Scan for the cell matching the given text and deliver its (X, Y) coordinate at center. 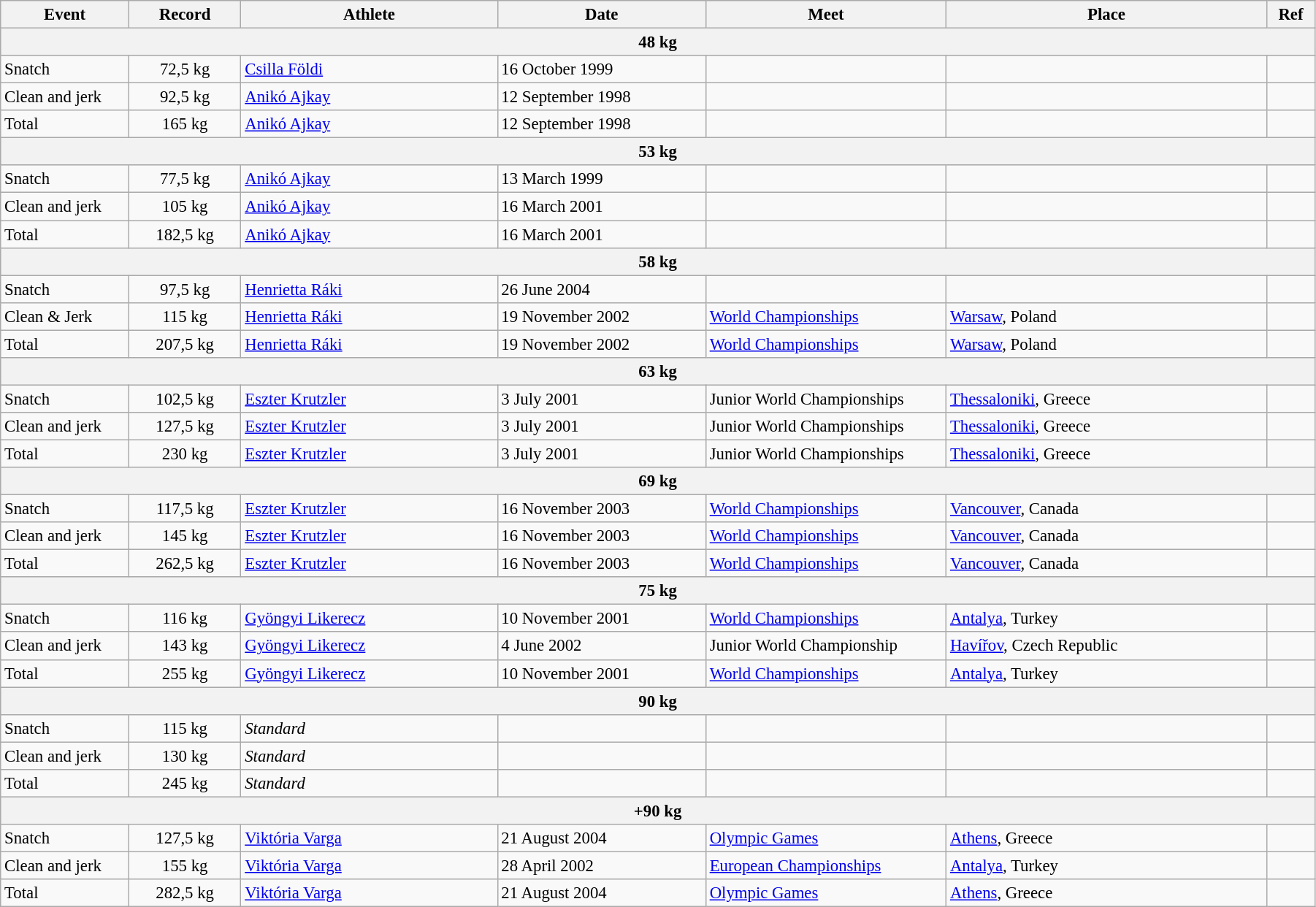
European Championships (825, 865)
63 kg (658, 372)
130 kg (185, 756)
69 kg (658, 481)
262,5 kg (185, 564)
105 kg (185, 207)
48 kg (658, 42)
+90 kg (658, 811)
255 kg (185, 673)
Meet (825, 15)
245 kg (185, 784)
145 kg (185, 536)
Athlete (370, 15)
13 March 1999 (602, 179)
58 kg (658, 261)
Event (65, 15)
Clean & Jerk (65, 316)
165 kg (185, 124)
97,5 kg (185, 289)
207,5 kg (185, 344)
Ref (1291, 15)
117,5 kg (185, 509)
143 kg (185, 646)
72,5 kg (185, 69)
53 kg (658, 152)
Place (1107, 15)
116 kg (185, 619)
Csilla Földi (370, 69)
Havířov, Czech Republic (1107, 646)
26 June 2004 (602, 289)
Date (602, 15)
28 April 2002 (602, 865)
230 kg (185, 453)
16 October 1999 (602, 69)
77,5 kg (185, 179)
282,5 kg (185, 893)
155 kg (185, 865)
Junior World Championship (825, 646)
92,5 kg (185, 97)
102,5 kg (185, 399)
182,5 kg (185, 234)
90 kg (658, 701)
75 kg (658, 591)
Record (185, 15)
4 June 2002 (602, 646)
